Provide the (X, Y) coordinate of the cell's center where the given text is located.  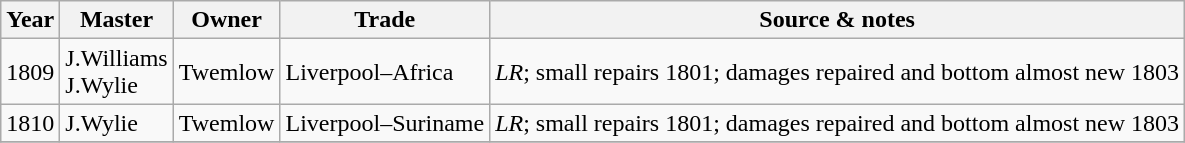
Owner (226, 20)
Master (116, 20)
J.Wylie (116, 123)
Liverpool–Suriname (385, 123)
Liverpool–Africa (385, 72)
Year (30, 20)
J.WilliamsJ.Wylie (116, 72)
Source & notes (838, 20)
1810 (30, 123)
1809 (30, 72)
Trade (385, 20)
